Pinpoint the cell where the given text exists, returning its (x, y) midpoint coordinate. 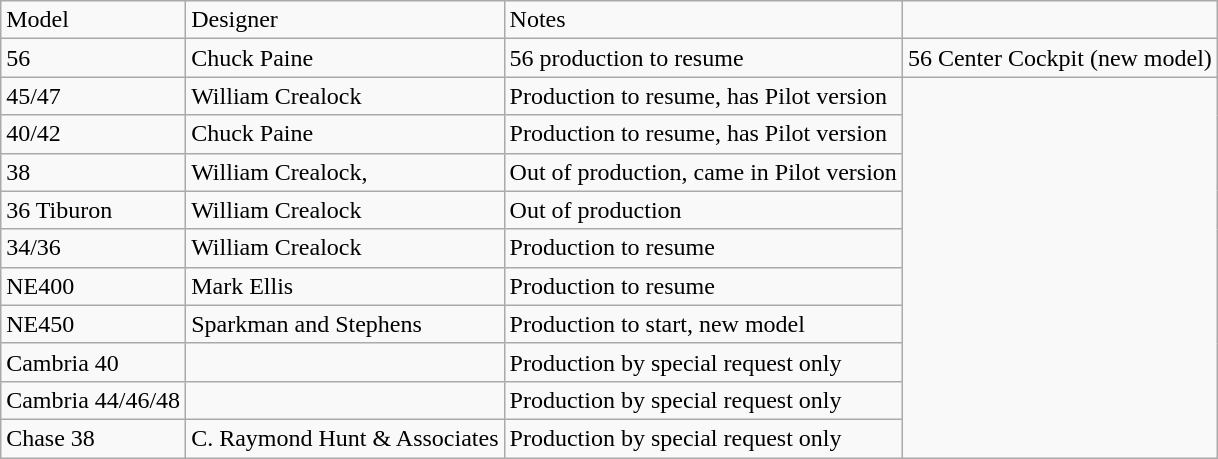
NE450 (94, 324)
Out of production, came in Pilot version (703, 172)
Notes (703, 20)
C. Raymond Hunt & Associates (345, 438)
36 Tiburon (94, 210)
34/36 (94, 248)
56 production to resume (703, 58)
Model (94, 20)
38 (94, 172)
56 (94, 58)
Mark Ellis (345, 286)
Sparkman and Stephens (345, 324)
Production to start, new model (703, 324)
Chase 38 (94, 438)
40/42 (94, 134)
45/47 (94, 96)
Out of production (703, 210)
Designer (345, 20)
William Crealock, (345, 172)
Cambria 40 (94, 362)
Cambria 44/46/48 (94, 400)
NE400 (94, 286)
56 Center Cockpit (new model) (1060, 58)
